Identify which cell holds the provided text, then report its [x, y] central coordinate. 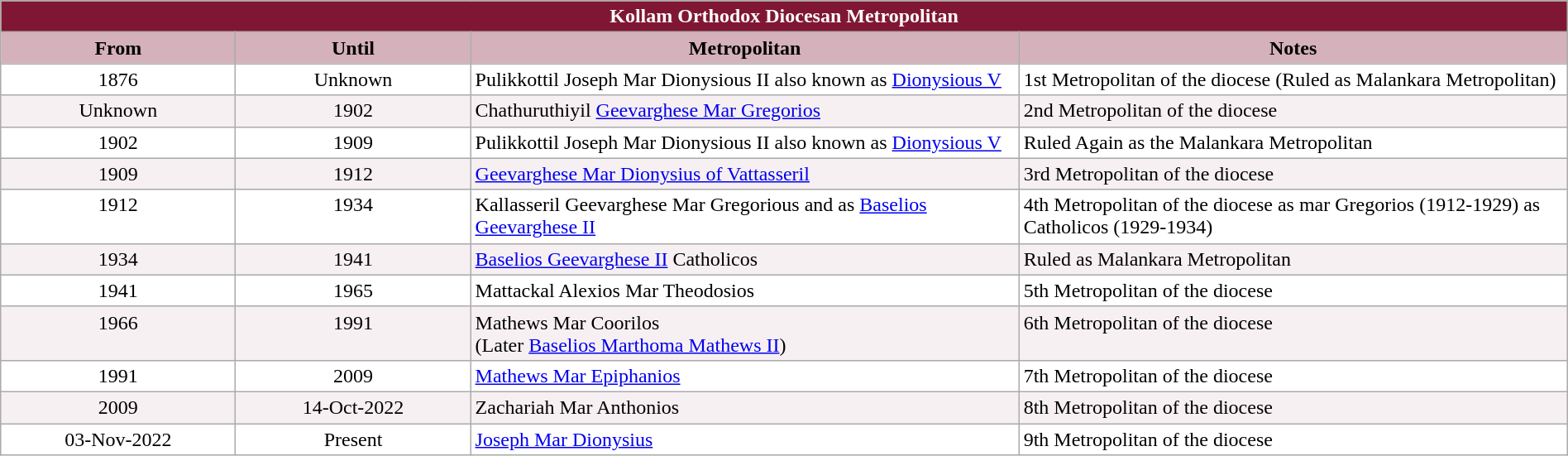
9th Metropolitan of the diocese [1293, 439]
Baselios Geevarghese II Catholicos [744, 259]
Mathews Mar Coorilos (Later Baselios Marthoma Mathews II) [744, 333]
Joseph Mar Dionysius [744, 439]
7th Metropolitan of the diocese [1293, 376]
1876 [118, 79]
Mattackal Alexios Mar Theodosios [744, 290]
Until [353, 48]
Geevarghese Mar Dionysius of Vattasseril [744, 174]
Mathews Mar Epiphanios [744, 376]
From [118, 48]
8th Metropolitan of the diocese [1293, 407]
3rd Metropolitan of the diocese [1293, 174]
1966 [118, 333]
Zachariah Mar Anthonios [744, 407]
Kollam Orthodox Diocesan Metropolitan [784, 17]
4th Metropolitan of the diocese as mar Gregorios (1912-1929) as Catholicos (1929-1934) [1293, 217]
5th Metropolitan of the diocese [1293, 290]
Chathuruthiyil Geevarghese Mar Gregorios [744, 111]
Notes [1293, 48]
Ruled Again as the Malankara Metropolitan [1293, 142]
6th Metropolitan of the diocese [1293, 333]
Kallasseril Geevarghese Mar Gregorious and as Baselios Geevarghese II [744, 217]
Present [353, 439]
14-Oct-2022 [353, 407]
1st Metropolitan of the diocese (Ruled as Malankara Metropolitan) [1293, 79]
2nd Metropolitan of the diocese [1293, 111]
Metropolitan [744, 48]
03-Nov-2022 [118, 439]
Ruled as Malankara Metropolitan [1293, 259]
1965 [353, 290]
